Capture the cell that displays the provided text and extract its (X, Y) central coordinate. 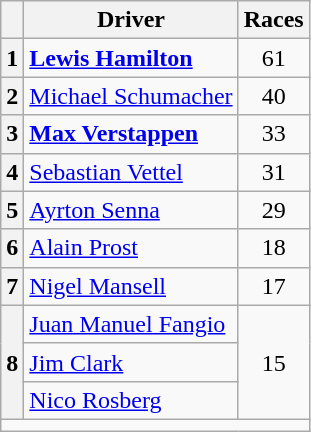
6 (12, 248)
40 (274, 96)
1 (12, 58)
Nico Rosberg (131, 400)
31 (274, 172)
Alain Prost (131, 248)
Driver (131, 20)
18 (274, 248)
33 (274, 134)
Max Verstappen (131, 134)
7 (12, 286)
15 (274, 362)
5 (12, 210)
Nigel Mansell (131, 286)
Races (274, 20)
61 (274, 58)
8 (12, 362)
4 (12, 172)
3 (12, 134)
Ayrton Senna (131, 210)
Lewis Hamilton (131, 58)
Jim Clark (131, 362)
29 (274, 210)
17 (274, 286)
Juan Manuel Fangio (131, 324)
Sebastian Vettel (131, 172)
Michael Schumacher (131, 96)
2 (12, 96)
